Return (X, Y) of the center of cell containing provided text 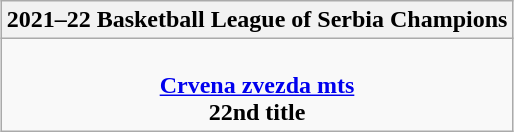
Crvena zvezda mts22nd title (257, 85)
2021–22 Basketball League of Serbia Champions (257, 20)
